Extract the (X, Y) coordinate from the center of the cell holding the provided text.  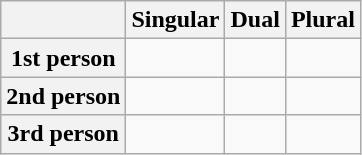
Plural (322, 20)
2nd person (64, 96)
Dual (255, 20)
1st person (64, 58)
3rd person (64, 134)
Singular (176, 20)
